Return the [X, Y] coordinate for the center point of the cell that contains the specified text.  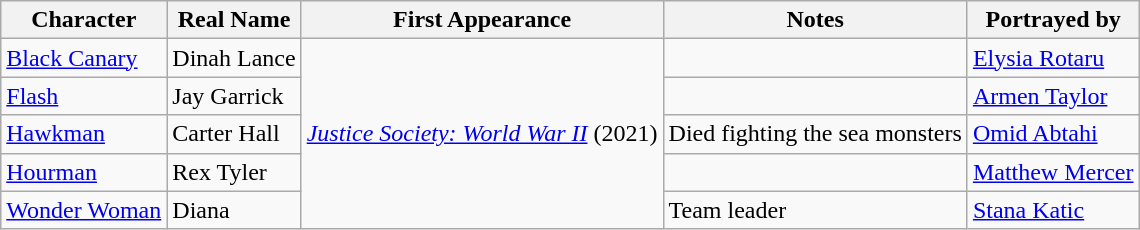
Died fighting the sea monsters [815, 134]
Wonder Woman [84, 210]
Hourman [84, 172]
Jay Garrick [234, 96]
First Appearance [482, 20]
Matthew Mercer [1053, 172]
Armen Taylor [1053, 96]
Diana [234, 210]
Elysia Rotaru [1053, 58]
Team leader [815, 210]
Portrayed by [1053, 20]
Dinah Lance [234, 58]
Notes [815, 20]
Carter Hall [234, 134]
Justice Society: World War II (2021) [482, 134]
Character [84, 20]
Stana Katic [1053, 210]
Black Canary [84, 58]
Hawkman [84, 134]
Omid Abtahi [1053, 134]
Rex Tyler [234, 172]
Real Name [234, 20]
Flash [84, 96]
